Search for the cell housing the specified text and yield its [x, y] center coordinate. 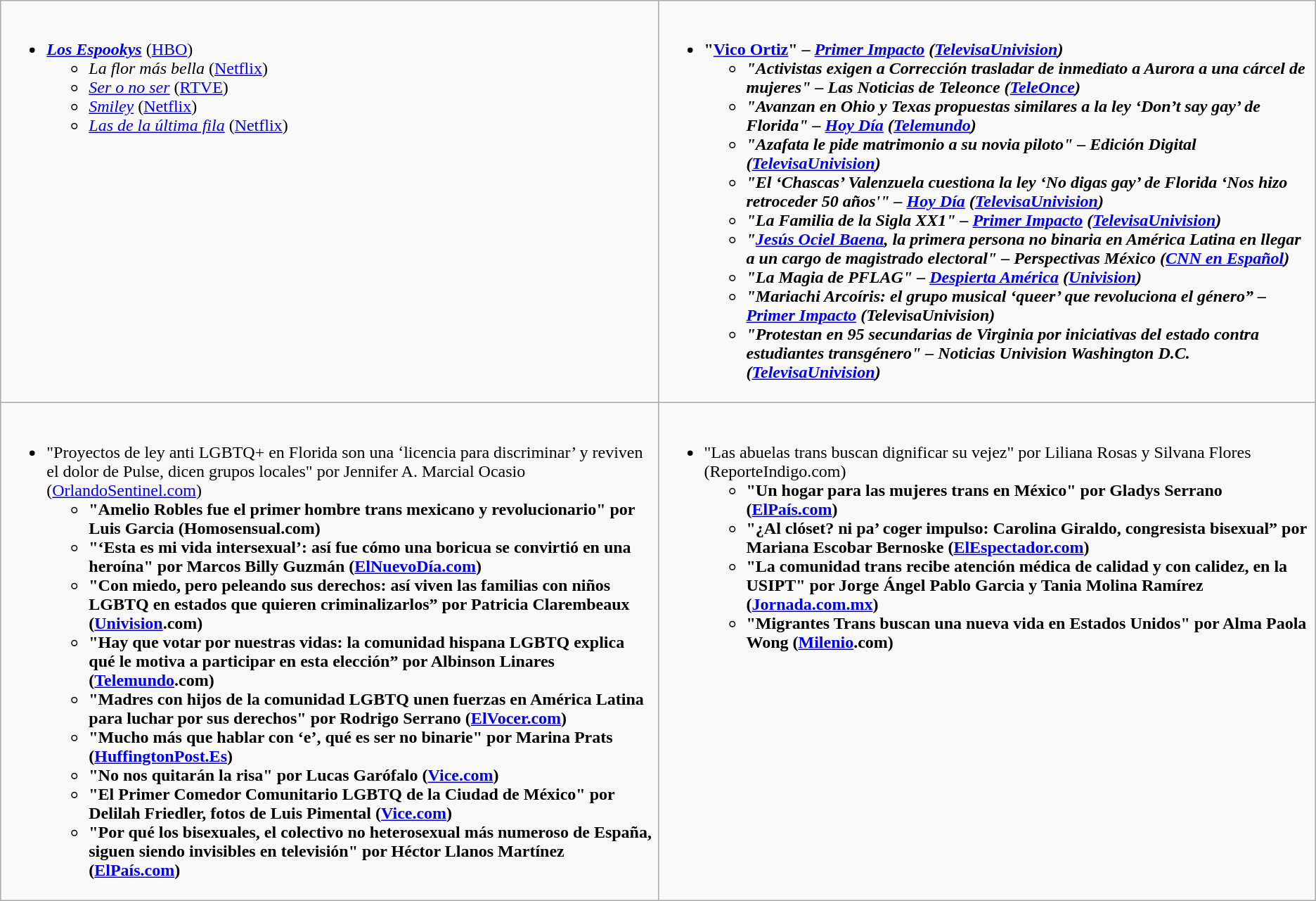
Los Espookys (HBO)La flor más bella (Netflix)Ser o no ser (RTVE)Smiley (Netflix)Las de la última fila (Netflix) [329, 202]
